Pinpoint the cell where the given text exists, returning its (X, Y) midpoint coordinate. 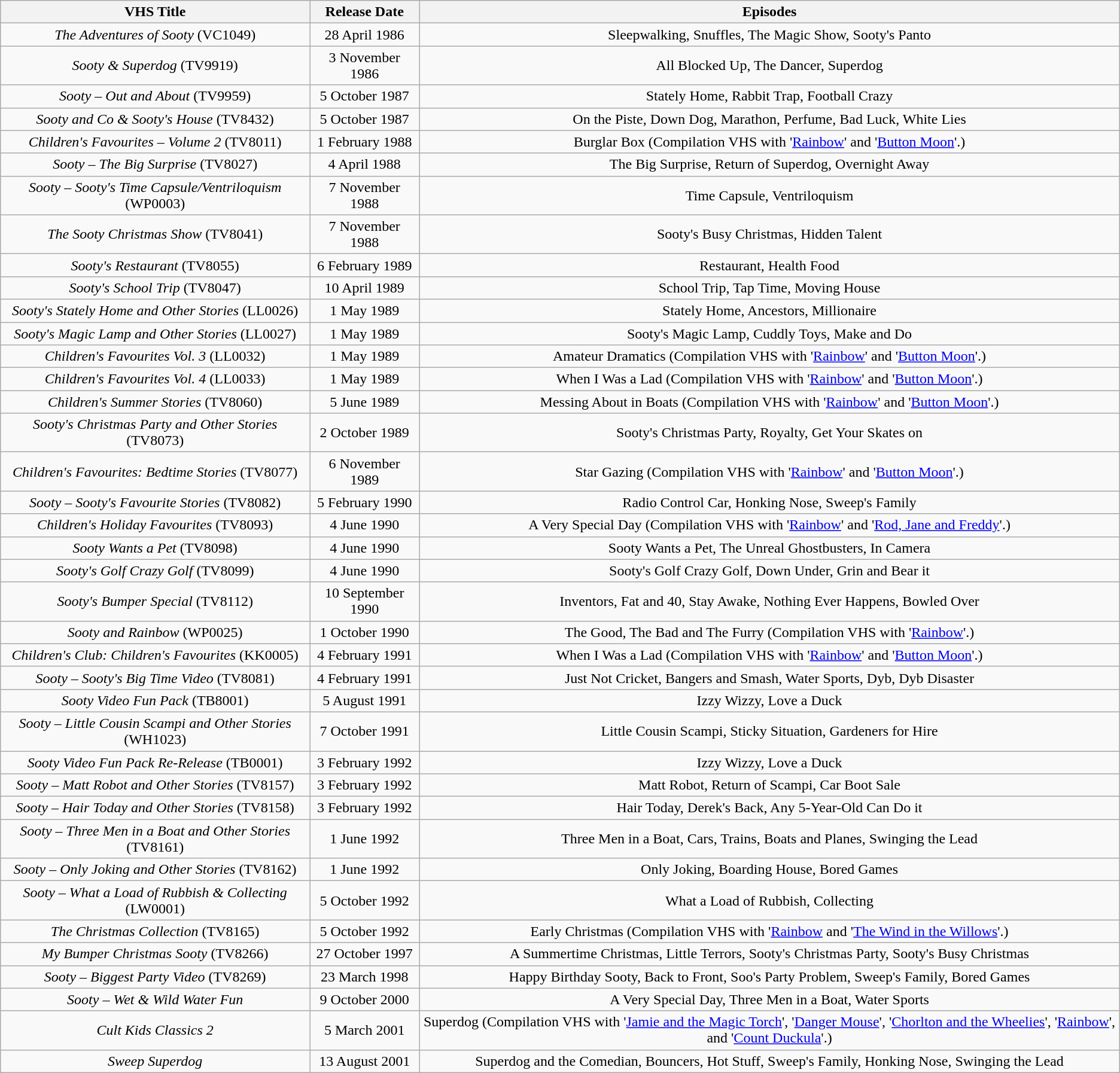
Sooty's Magic Lamp and Other Stories (LL0027) (156, 333)
On the Piste, Down Dog, Marathon, Perfume, Bad Luck, White Lies (769, 119)
What a Load of Rubbish, Collecting (769, 901)
A Very Special Day (Compilation VHS with 'Rainbow' and 'Rod, Jane and Freddy'.) (769, 525)
Time Capsule, Ventriloquism (769, 195)
Three Men in a Boat, Cars, Trains, Boats and Planes, Swinging the Lead (769, 839)
All Blocked Up, The Dancer, Superdog (769, 66)
Happy Birthday Sooty, Back to Front, Soo's Party Problem, Sweep's Family, Bored Games (769, 977)
1 February 1988 (365, 142)
Sooty's Christmas Party, Royalty, Get Your Skates on (769, 433)
Sooty – Wet & Wild Water Fun (156, 999)
6 February 1989 (365, 265)
The Good, The Bad and The Furry (Compilation VHS with 'Rainbow'.) (769, 632)
Children's Favourites: Bedtime Stories (TV8077) (156, 471)
Sooty – Sooty's Time Capsule/Ventriloquism (WP0003) (156, 195)
Sooty – The Big Surprise (TV8027) (156, 164)
5 August 1991 (365, 700)
Children's Holiday Favourites (TV8093) (156, 525)
Sooty – Out and About (TV9959) (156, 96)
School Trip, Tap Time, Moving House (769, 288)
Inventors, Fat and 40, Stay Awake, Nothing Ever Happens, Bowled Over (769, 602)
Messing About in Boats (Compilation VHS with 'Rainbow' and 'Button Moon'.) (769, 402)
A Summertime Christmas, Little Terrors, Sooty's Christmas Party, Sooty's Busy Christmas (769, 954)
Sooty's Stately Home and Other Stories (LL0026) (156, 310)
Sooty Wants a Pet (TV8098) (156, 548)
Cult Kids Classics 2 (156, 1030)
Sooty's Magic Lamp, Cuddly Toys, Make and Do (769, 333)
Sooty's Golf Crazy Golf (TV8099) (156, 571)
Stately Home, Rabbit Trap, Football Crazy (769, 96)
VHS Title (156, 12)
Sooty's Golf Crazy Golf, Down Under, Grin and Bear it (769, 571)
Sooty's School Trip (TV8047) (156, 288)
Episodes (769, 12)
Sooty Video Fun Pack (TB8001) (156, 700)
Burglar Box (Compilation VHS with 'Rainbow' and 'Button Moon'.) (769, 142)
The Big Surprise, Return of Superdog, Overnight Away (769, 164)
Release Date (365, 12)
Only Joking, Boarding House, Bored Games (769, 870)
5 March 2001 (365, 1030)
3 November 1986 (365, 66)
28 April 1986 (365, 35)
The Adventures of Sooty (VC1049) (156, 35)
Sleepwalking, Snuffles, The Magic Show, Sooty's Panto (769, 35)
Sooty and Co & Sooty's House (TV8432) (156, 119)
Sooty Video Fun Pack Re-Release (TB0001) (156, 763)
Little Cousin Scampi, Sticky Situation, Gardeners for Hire (769, 731)
5 June 1989 (365, 402)
Restaurant, Health Food (769, 265)
7 October 1991 (365, 731)
A Very Special Day, Three Men in a Boat, Water Sports (769, 999)
Sooty's Busy Christmas, Hidden Talent (769, 234)
Sooty – Biggest Party Video (TV8269) (156, 977)
Sooty's Bumper Special (TV8112) (156, 602)
2 October 1989 (365, 433)
The Christmas Collection (TV8165) (156, 931)
4 April 1988 (365, 164)
Children's Favourites Vol. 4 (LL0033) (156, 379)
Superdog and the Comedian, Bouncers, Hot Stuff, Sweep's Family, Honking Nose, Swinging the Lead (769, 1061)
Stately Home, Ancestors, Millionaire (769, 310)
Matt Robot, Return of Scampi, Car Boot Sale (769, 785)
My Bumper Christmas Sooty (TV8266) (156, 954)
Sooty's Restaurant (TV8055) (156, 265)
Children's Favourites Vol. 3 (LL0032) (156, 356)
Sooty – Sooty's Big Time Video (TV8081) (156, 678)
27 October 1997 (365, 954)
10 April 1989 (365, 288)
Superdog (Compilation VHS with 'Jamie and the Magic Torch', 'Danger Mouse', 'Chorlton and the Wheelies', 'Rainbow', and 'Count Duckula'.) (769, 1030)
13 August 2001 (365, 1061)
Sooty – Three Men in a Boat and Other Stories (TV8161) (156, 839)
5 February 1990 (365, 502)
Sooty – Only Joking and Other Stories (TV8162) (156, 870)
Sooty and Rainbow (WP0025) (156, 632)
6 November 1989 (365, 471)
Sooty Wants a Pet, The Unreal Ghostbusters, In Camera (769, 548)
Sooty – Hair Today and Other Stories (TV8158) (156, 808)
Early Christmas (Compilation VHS with 'Rainbow and 'The Wind in the Willows'.) (769, 931)
Star Gazing (Compilation VHS with 'Rainbow' and 'Button Moon'.) (769, 471)
The Sooty Christmas Show (TV8041) (156, 234)
Just Not Cricket, Bangers and Smash, Water Sports, Dyb, Dyb Disaster (769, 678)
Sooty – Little Cousin Scampi and Other Stories (WH1023) (156, 731)
Hair Today, Derek's Back, Any 5-Year-Old Can Do it (769, 808)
10 September 1990 (365, 602)
Sooty – Matt Robot and Other Stories (TV8157) (156, 785)
Sooty – What a Load of Rubbish & Collecting (LW0001) (156, 901)
Children's Favourites – Volume 2 (TV8011) (156, 142)
1 October 1990 (365, 632)
Sooty – Sooty's Favourite Stories (TV8082) (156, 502)
23 March 1998 (365, 977)
9 October 2000 (365, 999)
Amateur Dramatics (Compilation VHS with 'Rainbow' and 'Button Moon'.) (769, 356)
Sooty & Superdog (TV9919) (156, 66)
Radio Control Car, Honking Nose, Sweep's Family (769, 502)
Children's Club: Children's Favourites (KK0005) (156, 655)
Sweep Superdog (156, 1061)
Sooty's Christmas Party and Other Stories (TV8073) (156, 433)
Children's Summer Stories (TV8060) (156, 402)
